Output the [X, Y] coordinate of the center of the cell containing the given text.  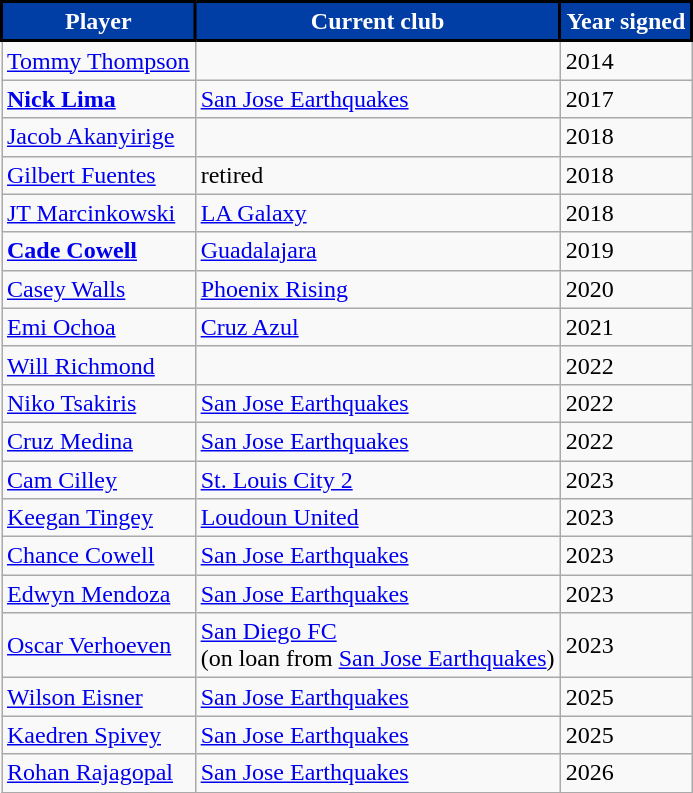
Will Richmond [99, 365]
Tommy Thompson [99, 60]
Kaedren Spivey [99, 735]
Cruz Azul [378, 327]
Cade Cowell [99, 251]
Rohan Rajagopal [99, 773]
Player [99, 22]
2021 [626, 327]
Emi Ochoa [99, 327]
JT Marcinkowski [99, 213]
Cruz Medina [99, 441]
Jacob Akanyirige [99, 137]
Loudoun United [378, 518]
Nick Lima [99, 99]
Cam Cilley [99, 479]
Oscar Verhoeven [99, 646]
San Diego FC(on loan from San Jose Earthquakes) [378, 646]
Wilson Eisner [99, 697]
2019 [626, 251]
LA Galaxy [378, 213]
Current club [378, 22]
2020 [626, 289]
Year signed [626, 22]
retired [378, 175]
2014 [626, 60]
Edwyn Mendoza [99, 594]
Gilbert Fuentes [99, 175]
2017 [626, 99]
Niko Tsakiris [99, 403]
Guadalajara [378, 251]
Phoenix Rising [378, 289]
Keegan Tingey [99, 518]
2026 [626, 773]
Casey Walls [99, 289]
St. Louis City 2 [378, 479]
Chance Cowell [99, 556]
